For the text-containing cell, return its midpoint in [X, Y] coordinate format. 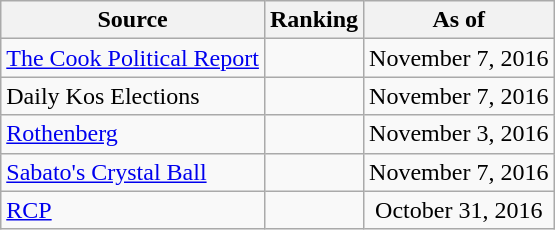
November 3, 2016 [459, 134]
Ranking [314, 20]
Rothenberg [133, 134]
Daily Kos Elections [133, 96]
Sabato's Crystal Ball [133, 172]
As of [459, 20]
Source [133, 20]
October 31, 2016 [459, 210]
RCP [133, 210]
The Cook Political Report [133, 58]
